Find where the given text appears and provide that cell's center as (X, Y) coordinate. 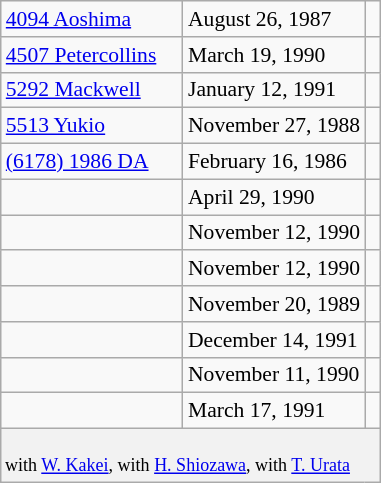
4094 Aoshima (92, 19)
January 12, 1991 (274, 90)
December 14, 1991 (274, 340)
November 27, 1988 (274, 126)
April 29, 1990 (274, 197)
5292 Mackwell (92, 90)
5513 Yukio (92, 126)
4507 Petercollins (92, 55)
November 20, 1989 (274, 304)
March 19, 1990 (274, 55)
February 16, 1986 (274, 162)
with W. Kakei, with H. Shiozawa, with T. Urata (190, 456)
March 17, 1991 (274, 411)
November 11, 1990 (274, 375)
August 26, 1987 (274, 19)
(6178) 1986 DA (92, 162)
